For the text-containing cell, return its midpoint in (x, y) coordinate format. 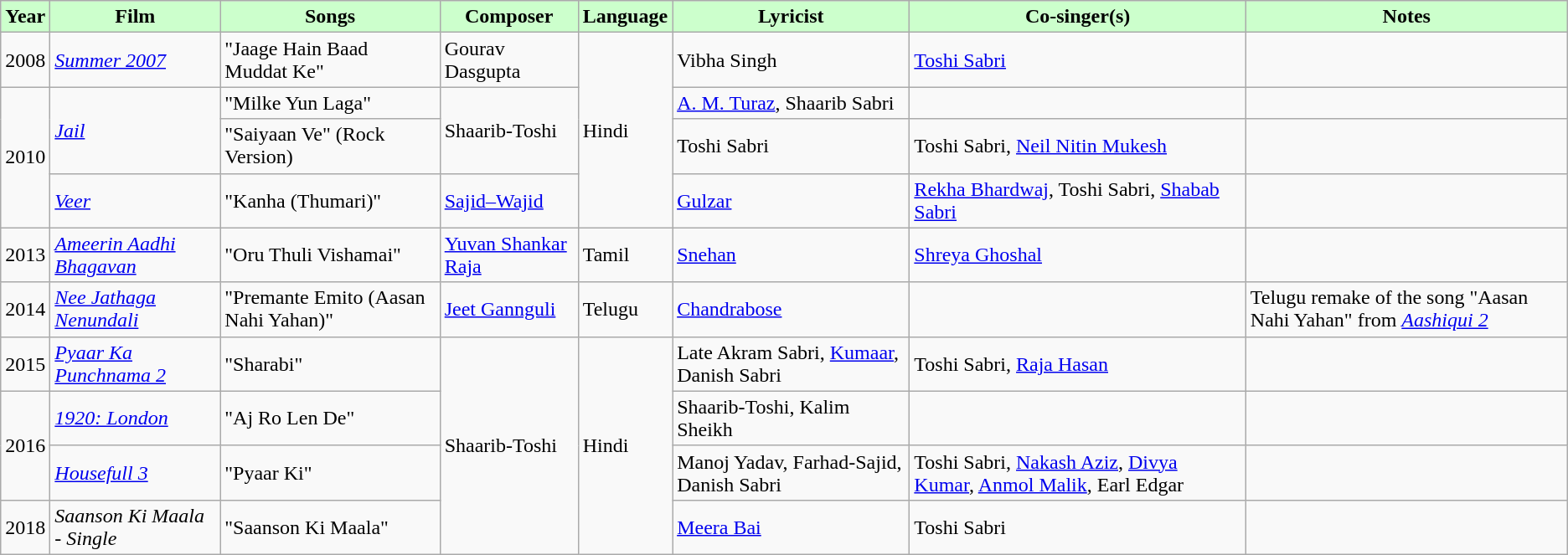
"Saanson Ki Maala" (330, 527)
Veer (136, 201)
"Milke Yun Laga" (330, 103)
"Pyaar Ki" (330, 472)
1920: London (136, 419)
2013 (25, 254)
Toshi Sabri, Nakash Aziz, Divya Kumar, Anmol Malik, Earl Edgar (1077, 472)
Meera Bai (791, 527)
Toshi Sabri, Neil Nitin Mukesh (1077, 146)
Toshi Sabri, Raja Hasan (1077, 363)
Telugu remake of the song "Aasan Nahi Yahan" from Aashiqui 2 (1406, 310)
Nee Jathaga Nenundali (136, 310)
Ameerin Aadhi Bhagavan (136, 254)
"Sharabi" (330, 363)
Film (136, 17)
"Oru Thuli Vishamai" (330, 254)
Tamil (625, 254)
"Kanha (Thumari)" (330, 201)
2014 (25, 310)
Language (625, 17)
2008 (25, 60)
Jeet Gannguli (509, 310)
Notes (1406, 17)
"Jaage Hain Baad Muddat Ke" (330, 60)
A. M. Turaz, Shaarib Sabri (791, 103)
"Saiyaan Ve" (Rock Version) (330, 146)
Summer 2007 (136, 60)
Songs (330, 17)
Pyaar Ka Punchnama 2 (136, 363)
Gourav Dasgupta (509, 60)
Rekha Bhardwaj, Toshi Sabri, Shabab Sabri (1077, 201)
"Premante Emito (Aasan Nahi Yahan)" (330, 310)
Yuvan Shankar Raja (509, 254)
Gulzar (791, 201)
Composer (509, 17)
Year (25, 17)
Housefull 3 (136, 472)
2018 (25, 527)
Jail (136, 131)
Late Akram Sabri, Kumaar, Danish Sabri (791, 363)
Telugu (625, 310)
Snehan (791, 254)
Chandrabose (791, 310)
Vibha Singh (791, 60)
Saanson Ki Maala - Single (136, 527)
Manoj Yadav, Farhad-Sajid, Danish Sabri (791, 472)
Sajid–Wajid (509, 201)
Lyricist (791, 17)
2015 (25, 363)
Shreya Ghoshal (1077, 254)
Co-singer(s) (1077, 17)
2016 (25, 445)
Shaarib-Toshi, Kalim Sheikh (791, 419)
2010 (25, 157)
"Aj Ro Len De" (330, 419)
